Return the [x, y] coordinate for the center point of the cell that contains the specified text.  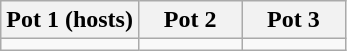
Pot 2 [190, 20]
Pot 1 (hosts) [70, 20]
Pot 3 [294, 20]
